Extract the [x, y] coordinate from the center of the cell holding the provided text.  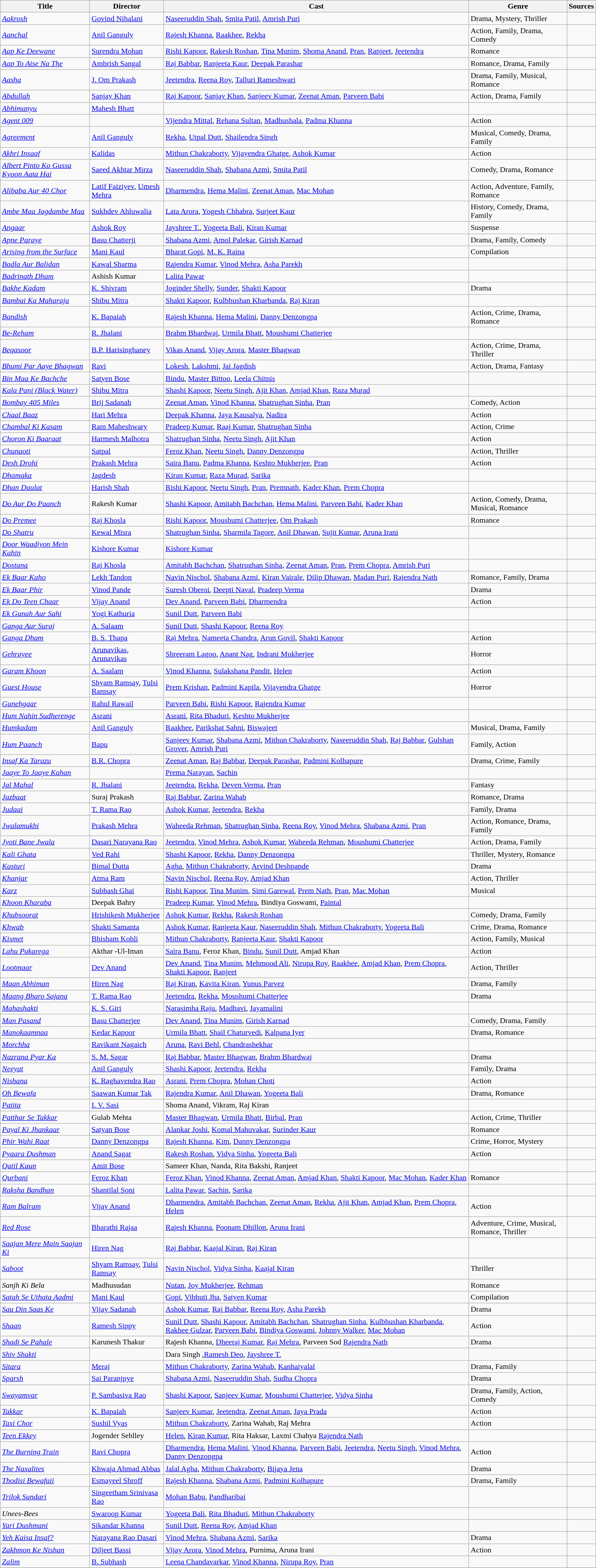
Rishi Kapoor, Rakesh Roshan, Tina Munim, Shoma Anand, Pran, Ranjeet, Jeetendra [316, 51]
Arising from the Surface [45, 252]
Sai Paranjpye [127, 1378]
Sunil Dutt, Shashi Kapoor, Reena Roy [316, 626]
Drama, Mystery, Thriller [518, 18]
Rajesh Khanna, Hema Malini, Danny Denzongpa [316, 317]
Hum Nahin Sudherenge [45, 716]
Ashok Kumar, Raj Babbar, Reena Roy, Asha Parekh [316, 1309]
Ashish Kumar [127, 276]
Do Aur Do Paanch [45, 504]
Rahul Rawail [127, 704]
Ek Gunah Aur Sahi [45, 613]
Lokesh, Lakshmi, Jai Jagdish [316, 366]
Bhumi Par Aaye Bhagwan [45, 366]
Nazrana Pyar Ka [45, 1056]
P. Sambasiva Rao [127, 1395]
Jaaye To Jaaye Kahan [45, 773]
Jal Mahal [45, 785]
Dara Singh ,Ramesh Deo, Jayshree T. [316, 1354]
Bin Maa Ke Bachche [45, 378]
Shaan [45, 1326]
Rishi Kapoor, Tina Munim, Simi Garewal, Prem Nath, Pran, Mac Mohan [316, 891]
Shiv Shakti [45, 1354]
Vinod Pande [127, 589]
Shoma Anand, Vikram, Raj Kiran [316, 1105]
Ambrish Sangal [127, 63]
Hrishikesh Mukherjee [127, 915]
Kali Ghata [45, 854]
Gunehgaar [45, 704]
Rishi Kapoor, Moushumi Chatterjee, Om Prakash [316, 520]
Saeed Akhtar Mirza [127, 169]
Crime, Drama, Romance [518, 927]
Surendra Mohan [127, 51]
Rajesh Khanna, Raakhee, Rekha [316, 35]
K. S. Giri [127, 1008]
Kawal Sharma [127, 264]
Aruna, Ravi Behl, Chandrashekhar [316, 1044]
Feroz Khan, Neetu Singh, Danny Denzongpa [316, 451]
Jogender Sehlley [127, 1436]
Shadi Se Pahale [45, 1342]
Raj Kiran, Kavita Kiran, Yunus Parvez [316, 984]
Sitara [45, 1366]
Brahm Bhardwaj, Urmila Bhatt, Moushumi Chatterjee [316, 333]
Albert Pinto Ko Gussa Kyoon Aata Hai [45, 169]
Ved Rahi [127, 854]
Diljeet Bassi [127, 1550]
Danny Denzongpa [127, 1142]
Joginder Shelly, Sunder, Shakti Kapoor [316, 288]
Kala Pani (Black Water) [45, 390]
Action, Crime, Drama, Romance [518, 317]
Sikandar Khanna [127, 1526]
Rajendra Kumar, Anil Dhawan, Yogeeta Bali [316, 1093]
Gehrayee [45, 654]
Choron Ki Baaraat [45, 439]
Asrani, Prem Chopra, Mohan Choti [316, 1081]
Gopi, Vibhuti Jha, Satyen Kumar [316, 1297]
Karunesh Thakur [127, 1342]
Rakesh Kumar [127, 504]
Dharmendra, Hema Malini, Zeenat Aman, Mac Mohan [316, 190]
Family, Action [518, 744]
Ganga Aur Suraj [45, 626]
Aakrosh [45, 18]
Jeetendra, Rekha, Deven Verma, Pran [316, 785]
Khoon Kharaba [45, 903]
Abhimanyu [45, 108]
Dev Anand, Tina Munim, Mehmood Ali, Nirupa Roy, Raakhee, Amjad Khan, Prem Chopra, Shakti Kapoor, Ranjeet [316, 968]
Vijay Sadanah [127, 1309]
Sanjeev Kumar, Jeetendra, Zeenat Aman, Jaya Prada [316, 1411]
Ek Do Teen Chaar [45, 601]
Desh Drohi [45, 463]
Do Premee [45, 520]
Suraj Prakash [127, 797]
Jeetendra, Rekha, Moushumi Chatterjee [316, 996]
Be-Reham [45, 333]
Yogi Kathuria [127, 613]
Gulab Mehta [127, 1117]
Karz [45, 891]
Navin Nischol, Shabana Azmi, Kiran Vairale, Dilip Dhawan, Madan Puri, Rajendra Nath [316, 577]
Shashi Kapoor, Rekha, Danny Denzongpa [316, 854]
Ambe Maa Jagdambe Maa [45, 211]
Shatrughan Sinha, Sharmila Tagore, Anil Dhawan, Sujit Kumar, Aruna Irani [316, 532]
Mithun Chakraborty, Zarina Wahab, Kanhaiyalal [316, 1366]
B.R. Chopra [127, 761]
Suspense [518, 228]
I. V. Sasi [127, 1105]
Harish Shah [127, 487]
Arunavikas, Arunavikas [127, 654]
Vinod Mehra, Shabana Azmi, Sarika [316, 1538]
Badrinath Dham [45, 276]
Door Waadiyon Mein Kahin [45, 548]
Jalal Agha, Mithun Chakraborty, Bijaya Jena [316, 1468]
Shakti Kapoor, Kulbhushan Kharbanda, Raj Kiran [316, 300]
Saboot [45, 1268]
Raj Kapoor, Sanjay Khan, Sanjeev Kumar, Zeenat Aman, Parveen Babi [316, 96]
Lata Arora, Yogesh Chhabra, Surjeet Kaur [316, 211]
Bimal Dutta [127, 866]
Asrani, Rita Bhaduri, Keshto Mukherjee [316, 716]
Rajesh Khanna, Dheeraj Kumar, Raj Mehra, Parveen Sod Rajendra Nath [316, 1342]
Feroz Khan [127, 1178]
Musical [518, 891]
Payal Ki Jhankaar [45, 1129]
Feroz Khan, Vinod Khanna, Zeenat Aman, Amjad Khan, Shakti Kapoor, Mac Mohan, Kader Khan [316, 1178]
Narasimha Raju, Madhavi, Jayamalini [316, 1008]
Agreement [45, 137]
Lootmaar [45, 968]
Thriller, Mystery, Romance [518, 854]
Romance, Family, Drama [518, 577]
Ashok Kumar, Jeetendra, Rekha [316, 809]
Lalita Pawar, Sachin, Sarika [316, 1190]
Bandish [45, 317]
A. Saalam [127, 671]
Aanchal [45, 35]
Abdullah [45, 96]
Jwalamukhi [45, 826]
Aap Ke Deewane [45, 51]
Comedy, Action [518, 402]
Khwab [45, 927]
Bambai Ka Maharaja [45, 300]
K. Shivram [127, 288]
Ek Baar Kaho [45, 577]
Swaroop Kumar [127, 1513]
Alankar Joshi, Komal Mahuvakar, Surinder Kaur [316, 1129]
History, Comedy, Drama, Family [518, 211]
Helen, Kiran Kumar, Rita Haksar, Laxmi Chahya Rajendra Nath [316, 1436]
Jagdesh [127, 475]
Aasha [45, 80]
B.P. Harisinghaney [127, 350]
Action, Crime, Drama, Thriller [518, 350]
Action, Comedy, Drama, Musical, Romance [518, 504]
Qurbani [45, 1178]
Raj Babbar, Zarina Wahab [316, 797]
Hum Paanch [45, 744]
Shashi Kapoor, Jeetendra, Rekha [316, 1069]
Vinod Khanna, Sulakshana Pandit, Helen [316, 671]
Basu Chatterji [127, 240]
Satyen Bose [127, 378]
Sushil Vyas [127, 1423]
Dev Anand [127, 968]
Govind Nihalani [127, 18]
Navin Nischol, Reena Roy, Amjad Khan [316, 878]
Ravi [127, 366]
Dev Anand, Parveen Babi, Dharmendra [316, 601]
Raj Babbar, Ranjeeta Kaur, Deepak Parashar [316, 63]
Mahesh Bhatt [127, 108]
Basu Chatterjee [127, 1020]
Rajendra Kumar, Vinod Mehra, Asha Parekh [316, 264]
Musical, Drama, Family [518, 728]
J. Om Prakash [127, 80]
Waheeda Rehman, Shatrughan Sinha, Reena Roy, Vinod Mehra, Shabana Azmi, Pran [316, 826]
Saajan Mere Main Saajan Ki [45, 1248]
Aap To Aise Na The [45, 63]
Qatil Kaun [45, 1166]
Takkar [45, 1411]
Rajesh Khanna, Shabana Azmi, Padmini Kolhapure [316, 1480]
Action, Adventure, Family, Romance [518, 190]
Sanjh Ki Bela [45, 1285]
Romance, Drama, Family [518, 63]
Lekh Tandon [127, 577]
Apne Paraye [45, 240]
Vijay Arora, Vinod Mehra, Purnima, Aruna Irani [316, 1550]
A. Salaam [127, 626]
Teen Ekkey [45, 1436]
Anand Sagar [127, 1154]
Sanjay Khan [127, 96]
Dev Anand, Tina Munim, Girish Karnad [316, 1020]
Mithun Chakraborty, Ranjeeta Kaur, Shakti Kapoor [316, 939]
The Naxalites [45, 1468]
Saira Banu, Padma Khanna, Keshto Mukherjee, Pran [316, 463]
Bharathi Rajaa [127, 1227]
Maang Bharo Sajana [45, 996]
Deepak Khanna, Jaya Kausalya, Nadira [316, 414]
Kiran Kumar, Raza Murad, Sarika [316, 475]
Bharat Gopi, M. K. Raina [316, 252]
Saawan Kumar Tak [127, 1093]
Angaar [45, 228]
Harmesh Malhotra [127, 439]
Do Shatru [45, 532]
The Burning Train [45, 1452]
Sanjeev Kumar, Shabana Azmi, Mithun Chakraborty, Naseeruddin Shah, Raj Babbar, Gulshan Grover, Amrish Puri [316, 744]
Zeenat Aman, Vinod Khanna, Shatrughan Sinha, Pran [316, 402]
Romance, Drama [518, 797]
Chunaoti [45, 451]
Patthar Se Takkar [45, 1117]
Zakhmon Ke Nishan [45, 1550]
Akhri Insaaf [45, 153]
Rakesh Roshan, Vidya Sinha, Yogeeta Bali [316, 1154]
Dhamaka [45, 475]
Jeetendra, Vinod Mehra, Ashok Kumar, Waheeda Rehman, Moushumi Chatterjee [316, 842]
S. M. Sagar [127, 1056]
Ram Maheshwary [127, 427]
Drama, Family, Action, Comedy [518, 1395]
Yari Dushmani [45, 1526]
Thriller [518, 1268]
Action, Crime, Thriller [518, 1117]
Shashi Kapoor, Amitabh Bachchan, Hema Malini, Parveen Babi, Kader Khan [316, 504]
Dhan Daulat [45, 487]
Mahashakti [45, 1008]
Prem Krishan, Padmini Kapila, Vijayendra Ghatge [316, 687]
Action, Family, Drama, Comedy [518, 35]
Guest House [45, 687]
Drama, Crime, Family [518, 761]
Oh Bewafa [45, 1093]
Satpal [127, 451]
Urmila Bhatt, Shail Chaturvedi, Kalpana Iyer [316, 1032]
Ram Balram [45, 1206]
Yogeeta Bali, Rita Bhaduri, Mithun Chakraborty [316, 1513]
Navin Nischol, Vidya Sinha, Kaajal Kiran [316, 1268]
Pradeep Kumar, Raaj Kumar, Shatrughan Sinha [316, 427]
Kasturi [45, 866]
Chambal Ki Kasam [45, 427]
Morchha [45, 1044]
Khwaja Ahmad Abbas [127, 1468]
Asrani [127, 716]
Sameer Khan, Nanda, Rita Bakshi, Ranjeet [316, 1166]
Chaal Baaz [45, 414]
Rishi Kapoor, Neetu Singh, Pran, Premnath, Kader Khan, Prem Chopra [316, 487]
Ganga Dham [45, 638]
Phir Wahi Raat [45, 1142]
Khanjar [45, 878]
Raj Mehra, Nameeta Chandra, Arun Govil, Shakti Kapoor [316, 638]
Subhash Ghai [127, 891]
Jazbaat [45, 797]
Insaf Ka Tarazu [45, 761]
Drama, Family, Comedy [518, 240]
Naseeruddin Shah, Shabana Azmi, Smita Patil [316, 169]
Raj Babbar, Master Bhagwan, Brahm Bhardwaj [316, 1056]
Esmayeel Shroff [127, 1480]
Ashok Kumar, Rekha, Rakesh Roshan [316, 915]
Fantasy [518, 785]
Meraj [127, 1366]
Sources [581, 6]
Neeyat [45, 1069]
Adventure, Crime, Musical, Romance, Thriller [518, 1227]
Amitabh Bachchan, Shatrughan Sinha, Zeenat Aman, Pran, Prem Chopra, Amrish Puri [316, 565]
Action, Romance, Drama, Family [518, 826]
Vijendra Mittal, Rehana Sultan, Madhushala, Padma Khanna [316, 120]
Maan Abhiman [45, 984]
Hari Mehra [127, 414]
Ashok Roy [127, 228]
Swayamvar [45, 1395]
Drama, Family, Musical, Romance [518, 80]
Kalidas [127, 153]
Leena Chandavarkar, Vinod Khanna, Nirupa Roy, Pran [316, 1562]
Sunil Dutt, Reena Roy, Amjad Khan [316, 1526]
Rajesh Khanna, Poonam Dhillon, Aruna Irani [316, 1227]
Singeetham Srinivasa Rao [127, 1497]
Ek Baar Phir [45, 589]
Deepak Bahry [127, 903]
Shantilal Soni [127, 1190]
Raksha Bandhan [45, 1190]
Ravi Chopra [127, 1452]
Zeenat Aman, Raj Babbar, Deepak Parashar, Padmini Kolhapure [316, 761]
Dharmendra, Hema Malini, Vinod Khanna, Parveen Babi, Jeetendra, Neetu Singh, Vinod Mehra, Danny Denzongpa [316, 1452]
Jayshree T., Yogeeta Bali, Kiran Kumar [316, 228]
Mithun Chakraborty, Vijayendra Ghatge, Ashok Kumar [316, 153]
Shatrughan Sinha, Neetu Singh, Ajit Khan [316, 439]
Pyaara Dushman [45, 1154]
Alibaba Aur 40 Chor [45, 190]
Nishana [45, 1081]
B. S. Thapa [127, 638]
Garam Khoon [45, 671]
Red Rose [45, 1227]
Amit Bose [127, 1166]
Unees-Bees [45, 1513]
Naseeruddin Shah, Smita Patil, Amrish Puri [316, 18]
Action, Drama, Fantasy [518, 366]
Latif Faiziyev, Umesh Mehra [127, 190]
Zalim [45, 1562]
Bakhe Kadam [45, 288]
Rajesh Khanna, Kim, Danny Denzongpa [316, 1142]
Beqasoor [45, 350]
Madhusudan [127, 1285]
K. Raghavendra Rao [127, 1081]
Bindu, Master Bittoo, Leela Chitnis [316, 378]
Dasari Narayana Rao [127, 842]
Judaai [45, 809]
Dharmendra, Amitabh Bachchan, Zeenat Aman, Rekha, Ajit Khan, Amjad Khan, Prem Chopra, Helen [316, 1206]
Parveen Babi, Rishi Kapoor, Rajendra Kumar [316, 704]
Raakhee, Parikshat Sahni, Biswajeet [316, 728]
B. Subhash [127, 1562]
Shakti Samanta [127, 927]
Suresh Oberoi, Deepti Naval, Pradeep Verma [316, 589]
Narayana Rao Dasari [127, 1538]
Humkadam [45, 728]
Ravikant Nagaich [127, 1044]
Mohan Babu, Pandharibai [316, 1497]
Badla Aur Balidan [45, 264]
Shabana Azmi, Amol Palekar, Girish Karnad [316, 240]
Genre [518, 6]
Pradeep Kumar, Vinod Mehra, Bindiya Goswami, Paintal [316, 903]
Lalita Pawar [316, 276]
Vikas Anand, Vijay Arora, Master Bhagwan [316, 350]
Kismet [45, 939]
Jeetendra, Reena Roy, Talluri Rameshwari [316, 80]
Director [127, 6]
Sparsh [45, 1378]
Satah Se Uthata Aadmi [45, 1297]
Bhisham Kohli [127, 939]
Action, Crime [518, 427]
Dostana [45, 565]
Sunil Dutt, Parveen Babi [316, 613]
Yeh Kaisa Insaf? [45, 1538]
Bapu [127, 744]
Taxi Chor [45, 1423]
Agent 009 [45, 120]
Shabana Azmi, Naseeruddin Shah, Sudha Chopra [316, 1378]
Nutan, Joy Mukherjee, Rehman [316, 1285]
Lahu Pukarega [45, 951]
Shashi Kapoor, Sanjeev Kumar, Moushumi Chatterjee, Vidya Sinha [316, 1395]
Shreeram Lagoo, Anant Nag, Indrani Mukherjee [316, 654]
Raj Babbar, Kaajal Kiran, Raj Kiran [316, 1248]
Rekha, Utpal Dutt, Shailendra Singh [316, 137]
Musical, Comedy, Drama, Family [518, 137]
Akthar -Ul-Iman [127, 951]
Master Bhagwan, Urmila Bhatt, Birbal, Pran [316, 1117]
Trilok Sundari [45, 1497]
Shashi Kapoor, Neetu Singh, Ajit Khan, Amjad Khan, Raza Murad [316, 390]
Brij Sadanah [127, 402]
Action, Family, Musical [518, 939]
Satyan Bose [127, 1129]
Sukhdev Ahluwalia [127, 211]
Ashok Kumar, Ranjeeta Kaur, Naseeruddin Shah, Mithun Chakraborty, Yogeeta Bali [316, 927]
Crime, Horror, Mystery [518, 1142]
Title [45, 6]
Ramesh Sippy [127, 1326]
Cast [316, 6]
Atma Ram [127, 878]
Patita [45, 1105]
Bombay 405 Miles [45, 402]
Agha, Mithun Chakraborty, Arvind Deshpande [316, 866]
Manokaamnaa [45, 1032]
Comedy, Drama, Romance [518, 169]
Thodisi Bewafaii [45, 1480]
Man Pasand [45, 1020]
Sau Din Saas Ke [45, 1309]
Prema Narayan, Sachin [316, 773]
Kedar Kapoor [127, 1032]
Saira Banu, Feroz Khan, Bindu, Sunil Dutt, Amjad Khan [316, 951]
Jyoti Bane Jwala [45, 842]
Mithun Chakraborty, Zarina Wahab, Raj Mehra [316, 1423]
Kewal Misra [127, 532]
Khubsoorat [45, 915]
